From the cell containing the given text, extract its center point as [X, Y] coordinate. 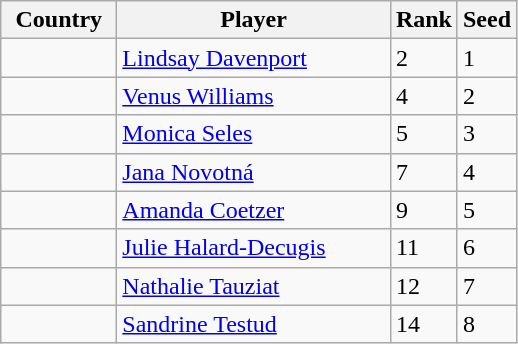
Seed [486, 20]
Lindsay Davenport [254, 58]
3 [486, 134]
Player [254, 20]
Monica Seles [254, 134]
Amanda Coetzer [254, 210]
14 [424, 324]
11 [424, 248]
Nathalie Tauziat [254, 286]
Rank [424, 20]
Julie Halard-Decugis [254, 248]
6 [486, 248]
Sandrine Testud [254, 324]
1 [486, 58]
9 [424, 210]
12 [424, 286]
Venus Williams [254, 96]
Country [59, 20]
Jana Novotná [254, 172]
8 [486, 324]
